Search for the cell housing the specified text and yield its (X, Y) center coordinate. 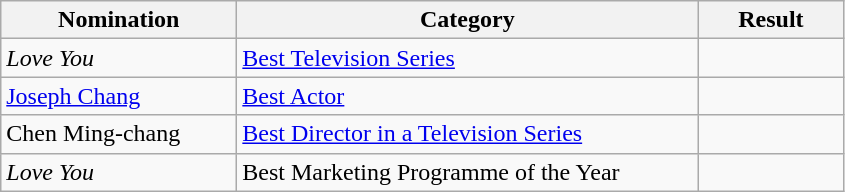
Best Marketing Programme of the Year (468, 172)
Category (468, 20)
Best Director in a Television Series (468, 134)
Best Television Series (468, 58)
Joseph Chang (119, 96)
Result (771, 20)
Best Actor (468, 96)
Chen Ming-chang (119, 134)
Nomination (119, 20)
